Output the (x, y) coordinate of the center of the cell containing the given text.  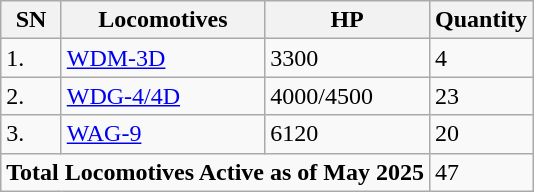
SN (31, 20)
HP (348, 20)
WAG-9 (162, 134)
47 (482, 172)
WDG-4/4D (162, 96)
Quantity (482, 20)
3300 (348, 58)
23 (482, 96)
Locomotives (162, 20)
Total Locomotives Active as of May 2025 (216, 172)
WDM-3D (162, 58)
4 (482, 58)
3. (31, 134)
6120 (348, 134)
4000/4500 (348, 96)
2. (31, 96)
20 (482, 134)
1. (31, 58)
